Locate the cell with the specified text and output its [X, Y] center coordinate. 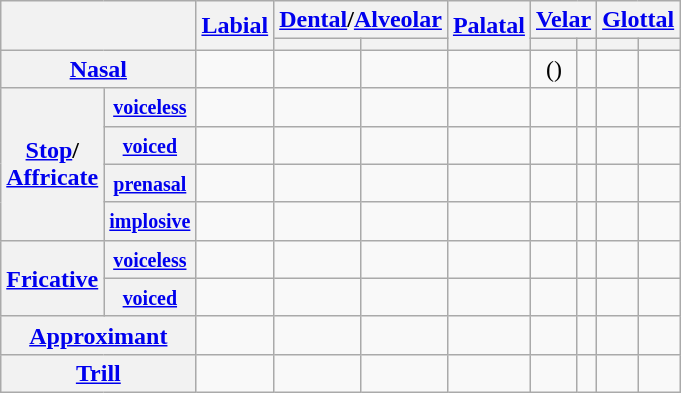
Labial [235, 26]
prenasal [150, 183]
() [554, 69]
implosive [150, 221]
Dental/Alveolar [361, 20]
Trill [98, 373]
Fricative [52, 278]
Velar [563, 20]
Palatal [488, 26]
Glottal [638, 20]
Stop/Affricate [52, 164]
Approximant [98, 335]
Nasal [98, 69]
